Locate the cell with the specified text and output its (X, Y) center coordinate. 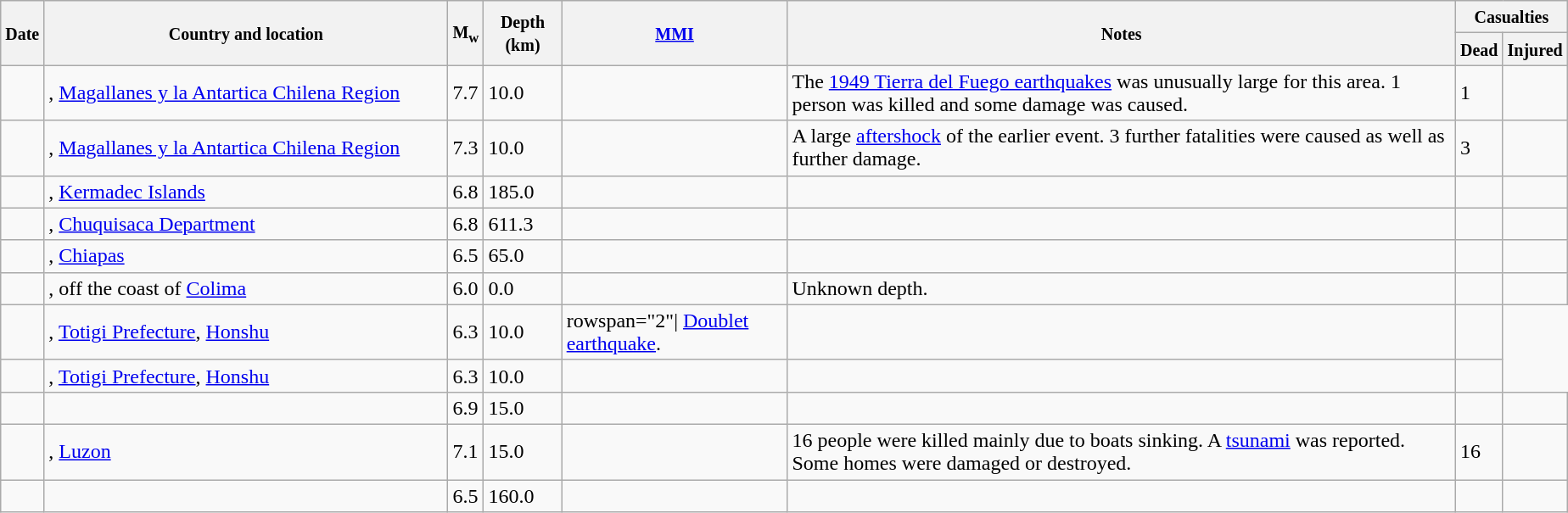
Dead (1479, 49)
Notes (1122, 33)
The 1949 Tierra del Fuego earthquakes was unusually large for this area. 1 person was killed and some damage was caused. (1122, 93)
16 people were killed mainly due to boats sinking. A tsunami was reported. Some homes were damaged or destroyed. (1122, 451)
MMI (675, 33)
, Chiapas (246, 256)
7.1 (466, 451)
A large aftershock of the earlier event. 3 further fatalities were caused as well as further damage. (1122, 148)
, Kermadec Islands (246, 192)
Unknown depth. (1122, 288)
rowspan="2"| Doublet earthquake. (675, 332)
0.0 (523, 288)
Injured (1535, 49)
, Luzon (246, 451)
6.9 (466, 408)
Mw (466, 33)
16 (1479, 451)
611.3 (523, 224)
, off the coast of Colima (246, 288)
Country and location (246, 33)
Depth (km) (523, 33)
Casualties (1511, 17)
3 (1479, 148)
, Chuquisaca Department (246, 224)
160.0 (523, 496)
1 (1479, 93)
65.0 (523, 256)
7.7 (466, 93)
Date (22, 33)
7.3 (466, 148)
185.0 (523, 192)
6.0 (466, 288)
